Search for the cell housing the specified text and yield its [X, Y] center coordinate. 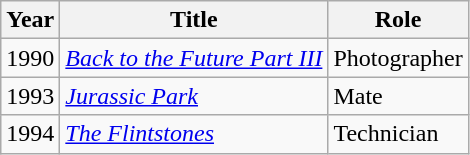
1993 [30, 96]
Jurassic Park [194, 96]
Title [194, 20]
1990 [30, 58]
1994 [30, 134]
Back to the Future Part III [194, 58]
Role [398, 20]
The Flintstones [194, 134]
Year [30, 20]
Technician [398, 134]
Photographer [398, 58]
Mate [398, 96]
